Scan for the cell matching the given text and deliver its [X, Y] coordinate at center. 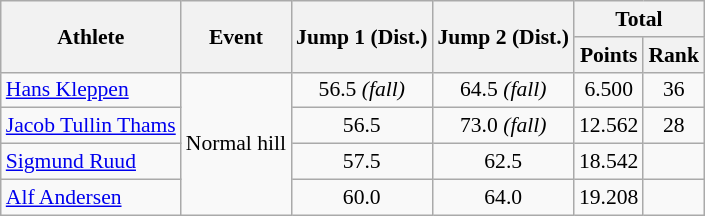
28 [674, 126]
Rank [674, 55]
Sigmund Ruud [91, 162]
Total [639, 19]
Event [236, 36]
Jacob Tullin Thams [91, 126]
60.0 [362, 197]
12.562 [608, 126]
Points [608, 55]
6.500 [608, 90]
56.5 [362, 126]
57.5 [362, 162]
73.0 (fall) [502, 126]
62.5 [502, 162]
Alf Andersen [91, 197]
64.5 (fall) [502, 90]
Jump 2 (Dist.) [502, 36]
Normal hill [236, 143]
Hans Kleppen [91, 90]
18.542 [608, 162]
64.0 [502, 197]
36 [674, 90]
56.5 (fall) [362, 90]
Jump 1 (Dist.) [362, 36]
19.208 [608, 197]
Athlete [91, 36]
